Output the [X, Y] coordinate of the center of the cell containing the given text.  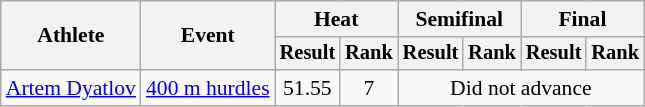
Final [582, 19]
400 m hurdles [208, 88]
Artem Dyatlov [71, 88]
Heat [336, 19]
Athlete [71, 36]
Event [208, 36]
Did not advance [521, 88]
51.55 [308, 88]
7 [369, 88]
Semifinal [460, 19]
